Pinpoint the cell where the given text exists, returning its (X, Y) midpoint coordinate. 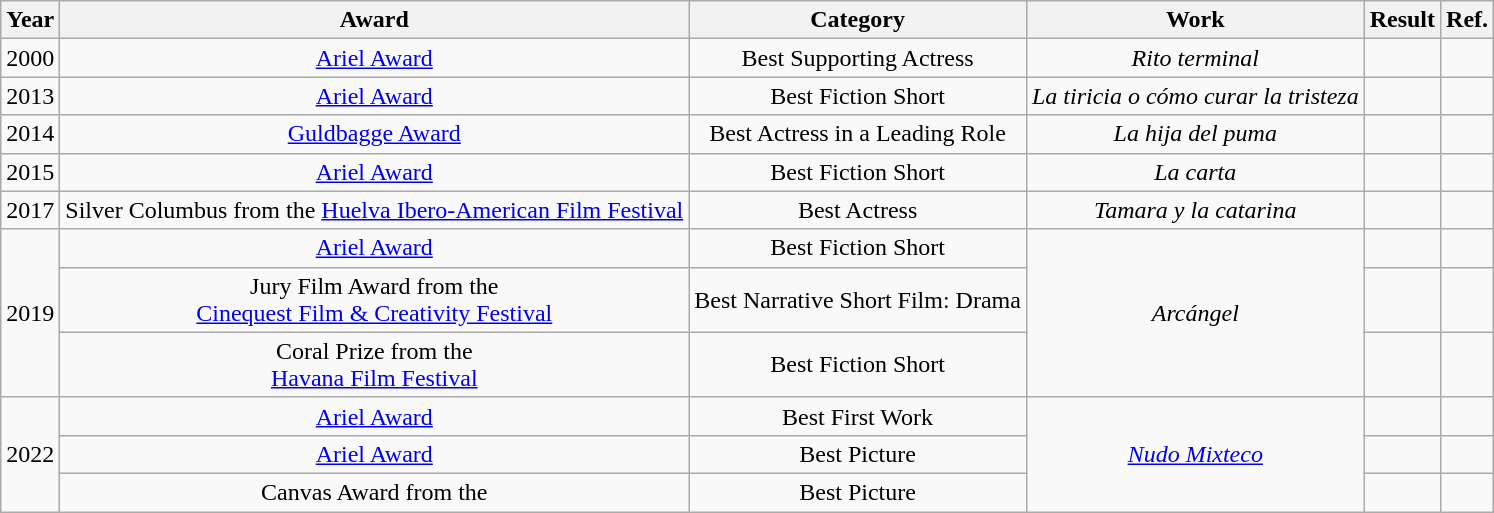
La tiricia o cómo curar la tristeza (1195, 96)
Year (30, 20)
Arcángel (1195, 313)
Nudo Mixteco (1195, 454)
2013 (30, 96)
Canvas Award from the (374, 492)
Guldbagge Award (374, 134)
Best Actress (858, 210)
Ref. (1468, 20)
Result (1402, 20)
Coral Prize from theHavana Film Festival (374, 364)
2019 (30, 313)
Rito terminal (1195, 58)
2022 (30, 454)
2017 (30, 210)
Best Narrative Short Film: Drama (858, 300)
La carta (1195, 172)
Best Supporting Actress (858, 58)
Best First Work (858, 416)
Category (858, 20)
Silver Columbus from the Huelva Ibero-American Film Festival (374, 210)
Award (374, 20)
Jury Film Award from theCinequest Film & Creativity Festival (374, 300)
Best Actress in a Leading Role (858, 134)
2015 (30, 172)
La hija del puma (1195, 134)
Tamara y la catarina (1195, 210)
Work (1195, 20)
2000 (30, 58)
2014 (30, 134)
